From the cell containing the given text, extract its center point as [X, Y] coordinate. 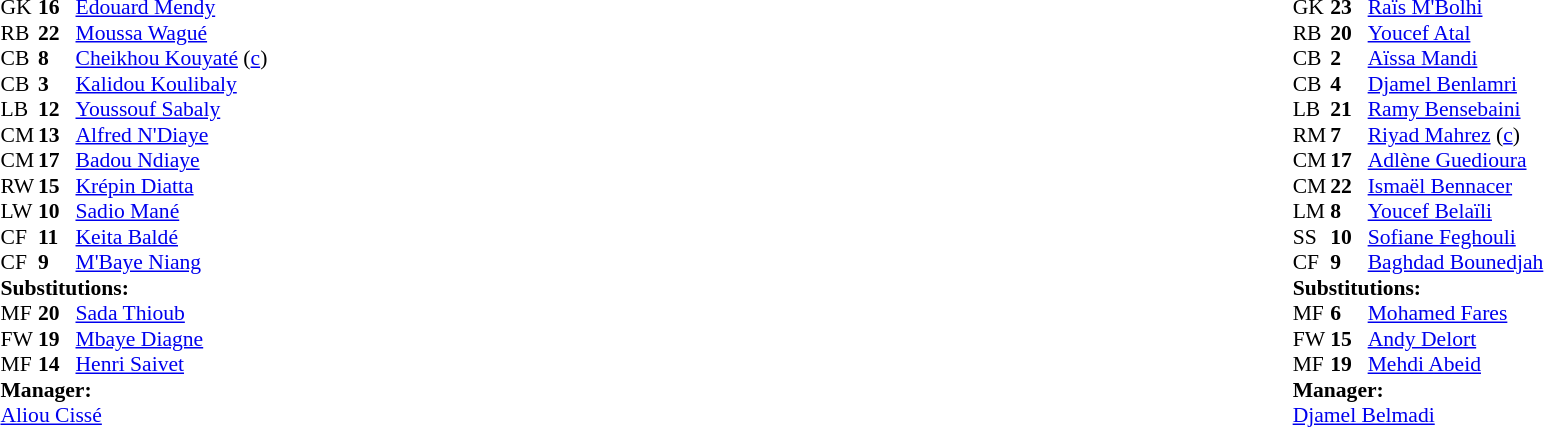
Youcef Atal [1456, 33]
Djamel Benlamri [1456, 84]
Mbaye Diagne [172, 339]
Ismaël Bennacer [1456, 186]
Mehdi Abeid [1456, 365]
Sofiane Feghouli [1456, 237]
Baghdad Bounedjah [1456, 263]
Adlène Guedioura [1456, 161]
2 [1349, 59]
14 [57, 365]
Andy Delort [1456, 339]
7 [1349, 135]
LM [1312, 211]
Alfred N'Diaye [172, 135]
12 [57, 109]
Sada Thioub [172, 313]
21 [1349, 109]
Keita Baldé [172, 237]
11 [57, 237]
Sadio Mané [172, 211]
RW [19, 186]
6 [1349, 313]
Badou Ndiaye [172, 161]
Mohamed Fares [1456, 313]
13 [57, 135]
Riyad Mahrez (c) [1456, 135]
SS [1312, 237]
4 [1349, 84]
RM [1312, 135]
Henri Saivet [172, 365]
Aïssa Mandi [1456, 59]
Moussa Wagué [172, 33]
Kalidou Koulibaly [172, 84]
LW [19, 211]
Ramy Bensebaini [1456, 109]
Cheikhou Kouyaté (c) [172, 59]
3 [57, 84]
Youssouf Sabaly [172, 109]
M'Baye Niang [172, 263]
Krépin Diatta [172, 186]
Youcef Belaïli [1456, 211]
